Extract the [x, y] coordinate from the center of the cell holding the provided text.  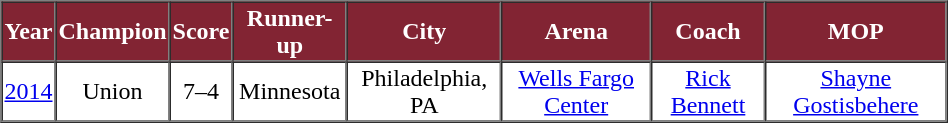
MOP [856, 32]
Score [202, 32]
Shayne Gostisbehere [856, 92]
Minnesota [290, 92]
Year [29, 32]
City [424, 32]
Philadelphia, PA [424, 92]
Runner-up [290, 32]
Coach [708, 32]
Rick Bennett [708, 92]
Wells Fargo Center [576, 92]
2014 [29, 92]
7–4 [202, 92]
Union [113, 92]
Champion [113, 32]
Arena [576, 32]
